Scan for the cell matching the given text and deliver its (x, y) coordinate at center. 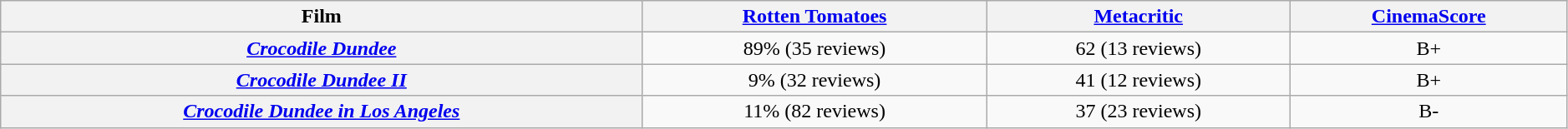
Crocodile Dundee (322, 48)
Film (322, 17)
9% (32 reviews) (814, 80)
89% (35 reviews) (814, 48)
11% (82 reviews) (814, 112)
B- (1428, 112)
CinemaScore (1428, 17)
Crocodile Dundee II (322, 80)
Metacritic (1138, 17)
Crocodile Dundee in Los Angeles (322, 112)
41 (12 reviews) (1138, 80)
Rotten Tomatoes (814, 17)
62 (13 reviews) (1138, 48)
37 (23 reviews) (1138, 112)
